From the cell containing the given text, extract its center point as (x, y) coordinate. 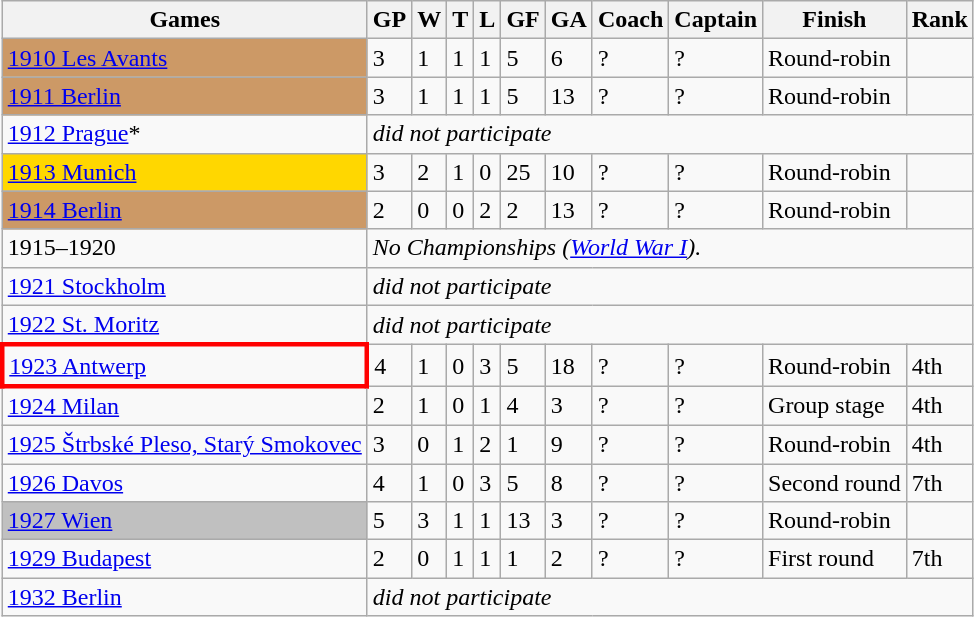
Finish (835, 20)
1926 Davos (184, 483)
Rank (940, 20)
GF (523, 20)
10 (568, 172)
1924 Milan (184, 406)
1922 St. Moritz (184, 325)
L (488, 20)
1921 Stockholm (184, 286)
1913 Munich (184, 172)
Coach (630, 20)
Games (184, 20)
1911 Berlin (184, 96)
9 (568, 444)
1925 Štrbské Pleso, Starý Smokovec (184, 444)
1932 Berlin (184, 597)
GA (568, 20)
1927 Wien (184, 521)
GP (389, 20)
First round (835, 559)
8 (568, 483)
1914 Berlin (184, 210)
1912 Prague* (184, 134)
Captain (716, 20)
1910 Les Avants (184, 58)
6 (568, 58)
T (460, 20)
1915–1920 (184, 248)
Group stage (835, 406)
1929 Budapest (184, 559)
25 (523, 172)
No Championships (World War I). (670, 248)
Second round (835, 483)
W (430, 20)
18 (568, 366)
1923 Antwerp (184, 366)
